Extract the (X, Y) coordinate from the center of the cell holding the provided text.  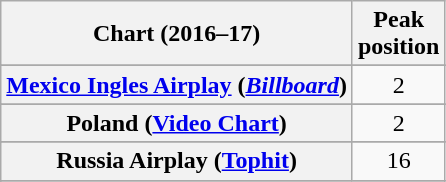
Chart (2016–17) (177, 34)
Russia Airplay (Tophit) (177, 161)
Poland (Video Chart) (177, 123)
16 (398, 161)
Mexico Ingles Airplay (Billboard) (177, 85)
Peakposition (398, 34)
